From the cell containing the given text, extract its center point as (x, y) coordinate. 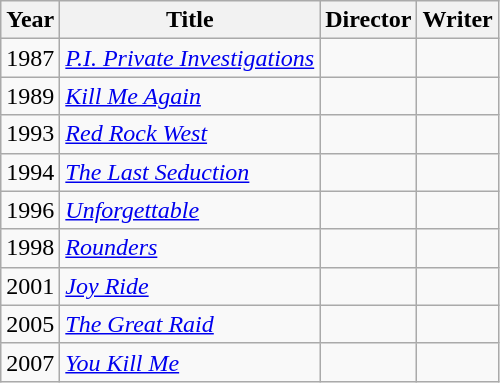
The Last Seduction (190, 172)
1987 (30, 58)
2001 (30, 286)
Director (368, 20)
Year (30, 20)
Title (190, 20)
1989 (30, 96)
2007 (30, 362)
Joy Ride (190, 286)
Kill Me Again (190, 96)
Unforgettable (190, 210)
You Kill Me (190, 362)
Rounders (190, 248)
Writer (458, 20)
1994 (30, 172)
2005 (30, 324)
P.I. Private Investigations (190, 58)
1996 (30, 210)
The Great Raid (190, 324)
1998 (30, 248)
Red Rock West (190, 134)
1993 (30, 134)
